Determine the (X, Y) coordinate at the center of the cell enclosing the given text.  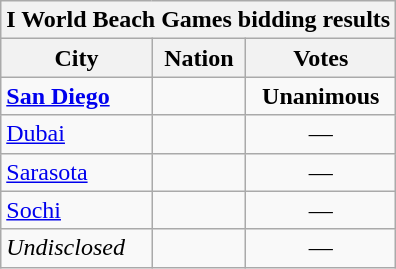
City (76, 58)
Nation (199, 58)
Sochi (76, 210)
Undisclosed (76, 248)
Unanimous (321, 96)
Votes (321, 58)
Sarasota (76, 172)
San Diego (76, 96)
I World Beach Games bidding results (198, 20)
Dubai (76, 134)
